Search for the cell housing the specified text and yield its (x, y) center coordinate. 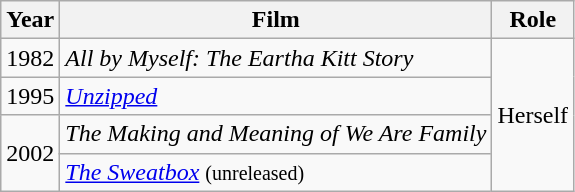
The Making and Meaning of We Are Family (276, 134)
1982 (30, 58)
2002 (30, 153)
Herself (533, 115)
Film (276, 20)
All by Myself: The Eartha Kitt Story (276, 58)
The Sweatbox (unreleased) (276, 172)
1995 (30, 96)
Role (533, 20)
Unzipped (276, 96)
Year (30, 20)
